Scan for the cell matching the given text and deliver its [x, y] coordinate at center. 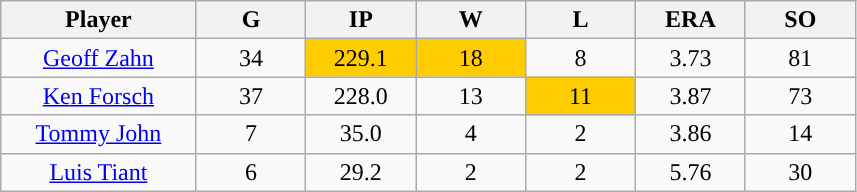
30 [800, 172]
29.2 [361, 172]
4 [471, 134]
IP [361, 20]
Ken Forsch [98, 96]
SO [800, 20]
5.76 [690, 172]
34 [251, 58]
35.0 [361, 134]
14 [800, 134]
Tommy John [98, 134]
3.87 [690, 96]
11 [581, 96]
G [251, 20]
6 [251, 172]
73 [800, 96]
228.0 [361, 96]
W [471, 20]
3.73 [690, 58]
Player [98, 20]
18 [471, 58]
Geoff Zahn [98, 58]
8 [581, 58]
L [581, 20]
ERA [690, 20]
81 [800, 58]
7 [251, 134]
13 [471, 96]
3.86 [690, 134]
Luis Tiant [98, 172]
37 [251, 96]
229.1 [361, 58]
